Capture the cell that displays the provided text and extract its (x, y) central coordinate. 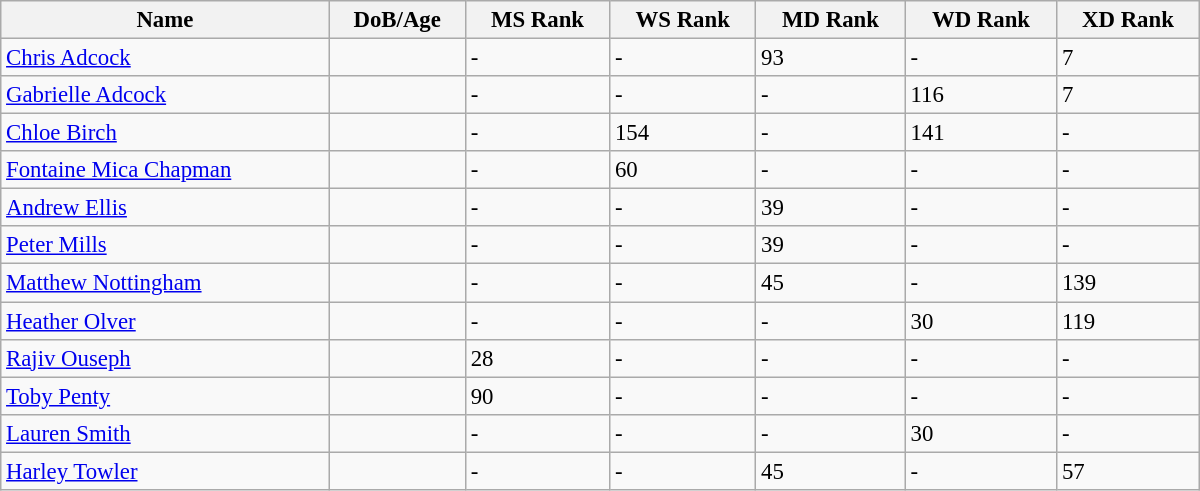
Heather Olver (165, 321)
XD Rank (1128, 20)
Fontaine Mica Chapman (165, 170)
Name (165, 20)
28 (537, 358)
Gabrielle Adcock (165, 95)
60 (683, 170)
139 (1128, 283)
Peter Mills (165, 245)
WS Rank (683, 20)
WD Rank (980, 20)
Harley Towler (165, 471)
DoB/Age (397, 20)
119 (1128, 321)
MS Rank (537, 20)
90 (537, 396)
Andrew Ellis (165, 208)
93 (831, 58)
141 (980, 133)
116 (980, 95)
Rajiv Ouseph (165, 358)
Chloe Birch (165, 133)
Chris Adcock (165, 58)
Matthew Nottingham (165, 283)
Toby Penty (165, 396)
57 (1128, 471)
MD Rank (831, 20)
154 (683, 133)
Lauren Smith (165, 433)
